Output the [x, y] coordinate of the center of the cell containing the given text.  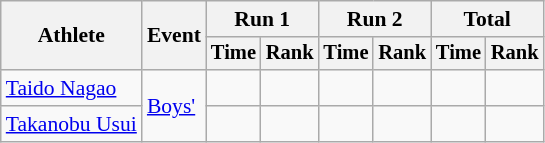
Total [487, 19]
Boys' [174, 106]
Event [174, 36]
Taido Nagao [72, 88]
Takanobu Usui [72, 124]
Run 2 [374, 19]
Athlete [72, 36]
Run 1 [262, 19]
